From the cell containing the given text, extract its center point as (x, y) coordinate. 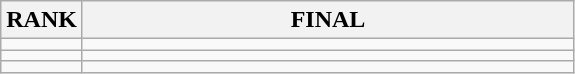
FINAL (328, 20)
RANK (42, 20)
